Locate the cell with the specified text and output its (X, Y) center coordinate. 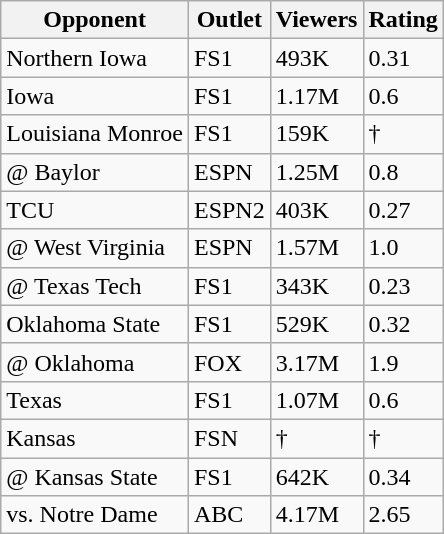
Northern Iowa (95, 58)
403K (316, 210)
ESPN2 (229, 210)
0.23 (403, 286)
4.17M (316, 515)
@ Kansas State (95, 477)
159K (316, 134)
642K (316, 477)
@ Baylor (95, 172)
@ Texas Tech (95, 286)
FSN (229, 438)
1.17M (316, 96)
Opponent (95, 20)
0.8 (403, 172)
493K (316, 58)
Kansas (95, 438)
0.27 (403, 210)
@ West Virginia (95, 248)
0.34 (403, 477)
1.0 (403, 248)
3.17M (316, 362)
@ Oklahoma (95, 362)
TCU (95, 210)
Viewers (316, 20)
Louisiana Monroe (95, 134)
0.32 (403, 324)
Oklahoma State (95, 324)
Rating (403, 20)
Iowa (95, 96)
Texas (95, 400)
343K (316, 286)
529K (316, 324)
Outlet (229, 20)
vs. Notre Dame (95, 515)
1.07M (316, 400)
ABC (229, 515)
1.57M (316, 248)
1.9 (403, 362)
FOX (229, 362)
1.25M (316, 172)
0.31 (403, 58)
2.65 (403, 515)
